Pinpoint the cell where the given text exists, returning its (x, y) midpoint coordinate. 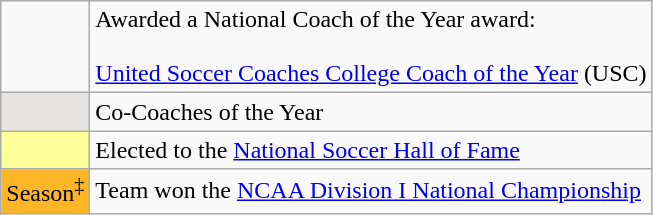
Elected to the National Soccer Hall of Fame (371, 150)
Awarded a National Coach of the Year award:United Soccer Coaches College Coach of the Year (USC) (371, 47)
Season‡ (46, 192)
Co-Coaches of the Year (371, 112)
Team won the NCAA Division I National Championship (371, 192)
